Identify which cell holds the provided text, then report its [x, y] central coordinate. 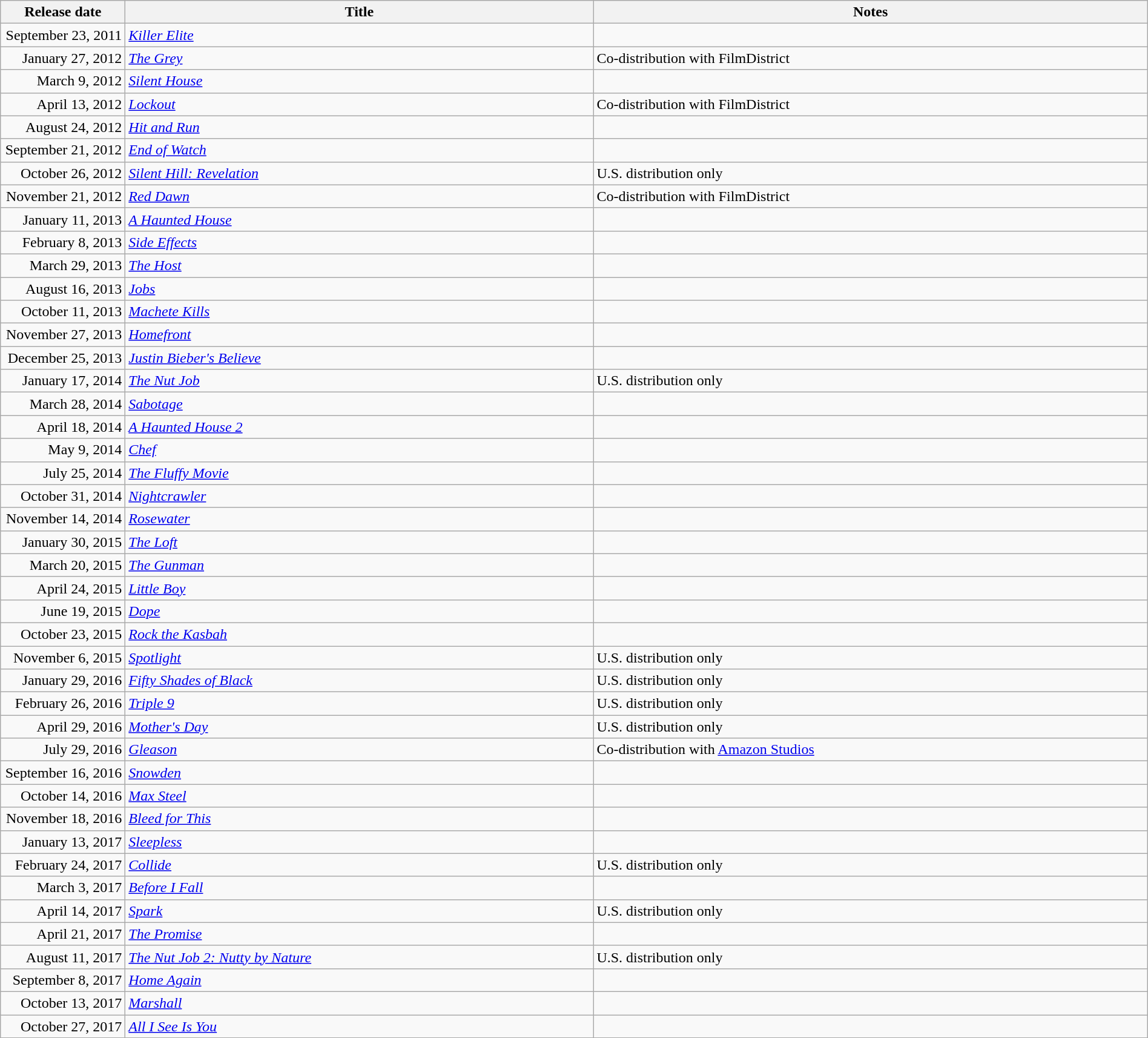
March 29, 2013 [63, 265]
October 23, 2015 [63, 634]
March 3, 2017 [63, 888]
February 8, 2013 [63, 242]
February 26, 2016 [63, 704]
End of Watch [360, 150]
April 24, 2015 [63, 588]
The Host [360, 265]
Spark [360, 911]
August 24, 2012 [63, 127]
January 13, 2017 [63, 842]
April 18, 2014 [63, 427]
Jobs [360, 289]
October 26, 2012 [63, 173]
Side Effects [360, 242]
Home Again [360, 980]
January 29, 2016 [63, 681]
October 27, 2017 [63, 1026]
March 28, 2014 [63, 404]
Silent Hill: Revelation [360, 173]
August 11, 2017 [63, 957]
November 21, 2012 [63, 196]
Co-distribution with Amazon Studios [871, 750]
September 21, 2012 [63, 150]
January 11, 2013 [63, 219]
Fifty Shades of Black [360, 681]
October 11, 2013 [63, 312]
November 14, 2014 [63, 519]
March 9, 2012 [63, 81]
Sabotage [360, 404]
Title [360, 12]
The Gunman [360, 565]
January 30, 2015 [63, 542]
July 29, 2016 [63, 750]
Machete Kills [360, 312]
Nightcrawler [360, 496]
The Grey [360, 58]
All I See Is You [360, 1026]
September 23, 2011 [63, 35]
October 13, 2017 [63, 1003]
Spotlight [360, 657]
The Fluffy Movie [360, 473]
Justin Bieber's Believe [360, 358]
Red Dawn [360, 196]
October 31, 2014 [63, 496]
Dope [360, 611]
April 21, 2017 [63, 934]
Max Steel [360, 796]
The Loft [360, 542]
December 25, 2013 [63, 358]
Bleed for This [360, 819]
A Haunted House [360, 219]
June 19, 2015 [63, 611]
Triple 9 [360, 704]
February 24, 2017 [63, 865]
November 18, 2016 [63, 819]
Snowden [360, 773]
April 13, 2012 [63, 104]
Silent House [360, 81]
The Promise [360, 934]
Gleason [360, 750]
Release date [63, 12]
September 16, 2016 [63, 773]
November 27, 2013 [63, 335]
Mother's Day [360, 727]
Chef [360, 450]
September 8, 2017 [63, 980]
Collide [360, 865]
Homefront [360, 335]
July 25, 2014 [63, 473]
The Nut Job [360, 381]
Notes [871, 12]
March 20, 2015 [63, 565]
Before I Fall [360, 888]
Marshall [360, 1003]
Little Boy [360, 588]
January 27, 2012 [63, 58]
Hit and Run [360, 127]
October 14, 2016 [63, 796]
Sleepless [360, 842]
Lockout [360, 104]
May 9, 2014 [63, 450]
August 16, 2013 [63, 289]
Rock the Kasbah [360, 634]
April 14, 2017 [63, 911]
April 29, 2016 [63, 727]
The Nut Job 2: Nutty by Nature [360, 957]
November 6, 2015 [63, 657]
Rosewater [360, 519]
A Haunted House 2 [360, 427]
January 17, 2014 [63, 381]
Killer Elite [360, 35]
